Scan for the cell matching the given text and deliver its (x, y) coordinate at center. 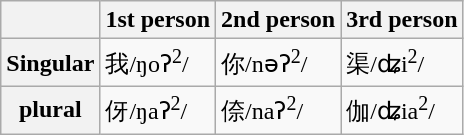
我/ŋoʔ2/ (158, 63)
2nd person (278, 20)
倷/naʔ2/ (278, 110)
渠/ʥi2/ (402, 63)
伽/ʥia2/ (402, 110)
3rd person (402, 20)
plural (50, 110)
Singular (50, 63)
伢/ŋaʔ2/ (158, 110)
你/nəʔ2/ (278, 63)
1st person (158, 20)
